Output the [X, Y] coordinate of the center of the cell containing the given text.  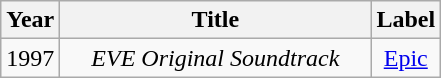
EVE Original Soundtrack [216, 58]
Title [216, 20]
Label [406, 20]
Year [30, 20]
1997 [30, 58]
Epic [406, 58]
